Detect which cell encompasses the target text, then output its (X, Y) center coordinate. 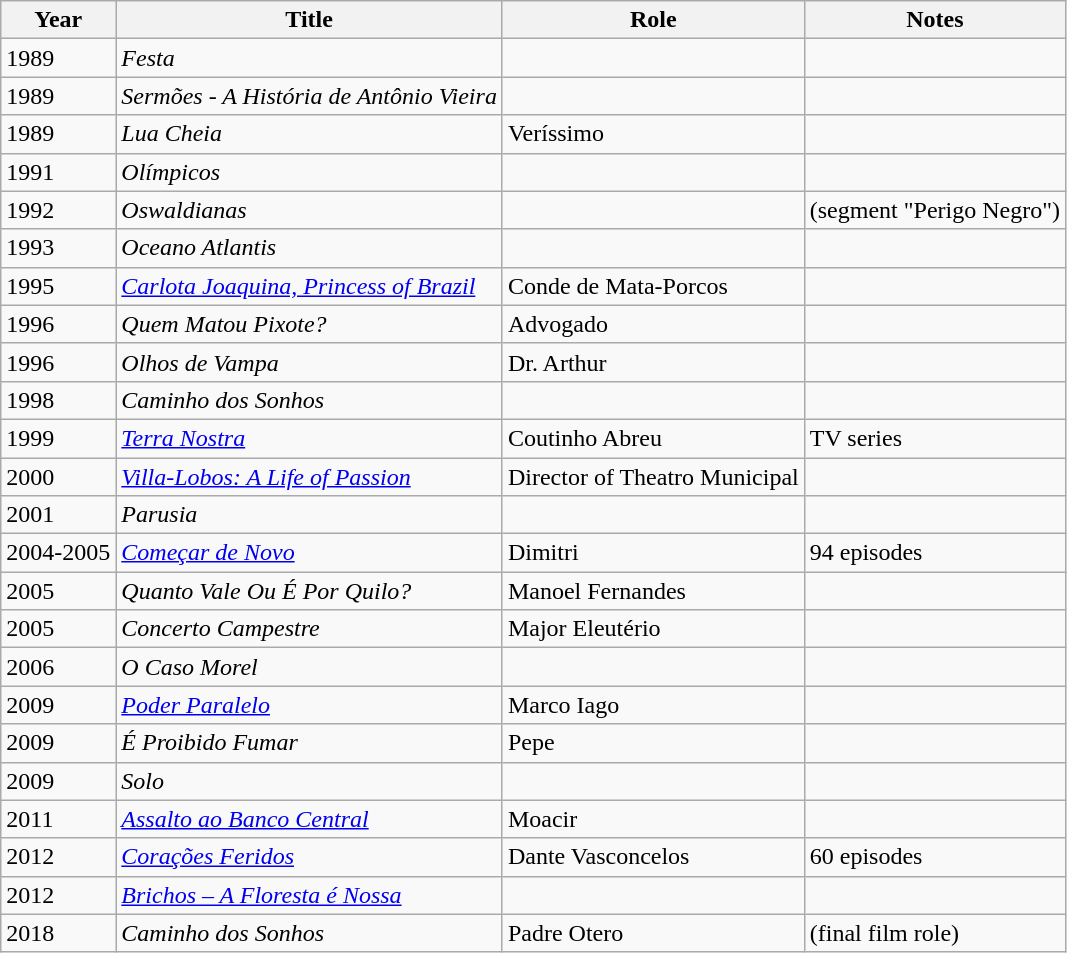
Terra Nostra (310, 438)
Corações Feridos (310, 857)
Oceano Atlantis (310, 248)
Coutinho Abreu (653, 438)
Villa-Lobos: A Life of Passion (310, 477)
Major Eleutério (653, 629)
Moacir (653, 819)
Title (310, 20)
2006 (58, 667)
Dimitri (653, 553)
(segment "Perigo Negro") (934, 210)
Quanto Vale Ou É Por Quilo? (310, 591)
Year (58, 20)
Sermões - A História de Antônio Vieira (310, 96)
Conde de Mata-Porcos (653, 286)
Role (653, 20)
Dante Vasconcelos (653, 857)
1991 (58, 172)
Começar de Novo (310, 553)
2004-2005 (58, 553)
Marco Iago (653, 705)
Poder Paralelo (310, 705)
TV series (934, 438)
1993 (58, 248)
(final film role) (934, 933)
94 episodes (934, 553)
1999 (58, 438)
Solo (310, 781)
60 episodes (934, 857)
Dr. Arthur (653, 362)
Lua Cheia (310, 134)
1992 (58, 210)
Parusia (310, 515)
Brichos – A Floresta é Nossa (310, 895)
Director of Theatro Municipal (653, 477)
Olhos de Vampa (310, 362)
Carlota Joaquina, Princess of Brazil (310, 286)
2000 (58, 477)
2011 (58, 819)
Quem Matou Pixote? (310, 324)
2001 (58, 515)
Assalto ao Banco Central (310, 819)
Concerto Campestre (310, 629)
Advogado (653, 324)
Notes (934, 20)
1995 (58, 286)
2018 (58, 933)
É Proibido Fumar (310, 743)
Manoel Fernandes (653, 591)
O Caso Morel (310, 667)
Festa (310, 58)
1998 (58, 400)
Olímpicos (310, 172)
Padre Otero (653, 933)
Oswaldianas (310, 210)
Veríssimo (653, 134)
Pepe (653, 743)
